For the text-containing cell, return its midpoint in (X, Y) coordinate format. 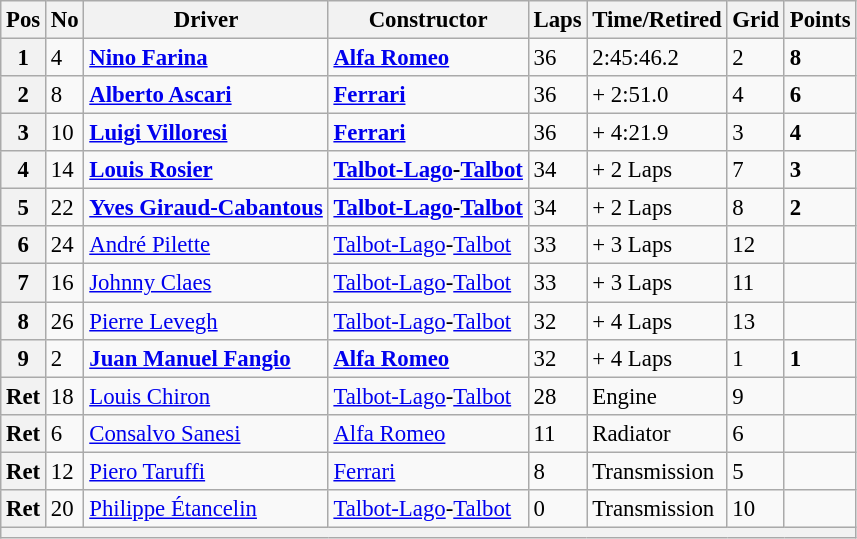
22 (65, 208)
0 (558, 509)
26 (65, 321)
2:45:46.2 (657, 58)
Pos (24, 20)
Nino Farina (206, 58)
+ 2:51.0 (657, 95)
Engine (657, 396)
André Pilette (206, 245)
Juan Manuel Fangio (206, 358)
Alberto Ascari (206, 95)
Grid (756, 20)
Louis Rosier (206, 170)
Laps (558, 20)
Luigi Villoresi (206, 133)
28 (558, 396)
Louis Chiron (206, 396)
20 (65, 509)
No (65, 20)
24 (65, 245)
Piero Taruffi (206, 471)
+ 4:21.9 (657, 133)
Pierre Levegh (206, 321)
Consalvo Sanesi (206, 433)
Time/Retired (657, 20)
18 (65, 396)
13 (756, 321)
Radiator (657, 433)
16 (65, 283)
14 (65, 170)
Points (820, 20)
Johnny Claes (206, 283)
Yves Giraud-Cabantous (206, 208)
Constructor (428, 20)
Driver (206, 20)
Philippe Étancelin (206, 509)
